Capture the cell that displays the provided text and extract its [x, y] central coordinate. 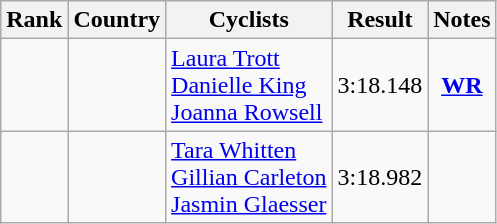
Laura TrottDanielle KingJoanna Rowsell [249, 85]
WR [462, 85]
Rank [34, 20]
3:18.982 [380, 177]
Notes [462, 20]
Tara WhittenGillian CarletonJasmin Glaesser [249, 177]
Country [117, 20]
3:18.148 [380, 85]
Result [380, 20]
Cyclists [249, 20]
